Search for the cell housing the specified text and yield its [X, Y] center coordinate. 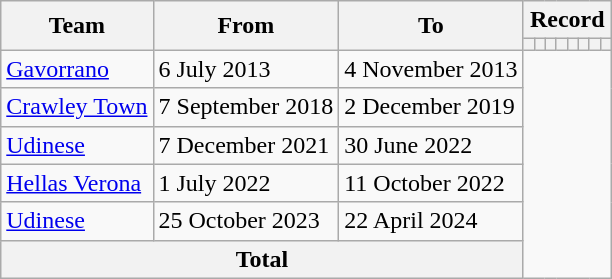
11 October 2022 [431, 183]
1 July 2022 [246, 183]
Total [262, 259]
Record [567, 20]
6 July 2013 [246, 69]
22 April 2024 [431, 221]
To [431, 26]
Hellas Verona [77, 183]
Team [77, 26]
7 December 2021 [246, 145]
30 June 2022 [431, 145]
7 September 2018 [246, 107]
25 October 2023 [246, 221]
Gavorrano [77, 69]
From [246, 26]
4 November 2013 [431, 69]
2 December 2019 [431, 107]
Crawley Town [77, 107]
